Determine the [x, y] coordinate at the center of the cell enclosing the given text.  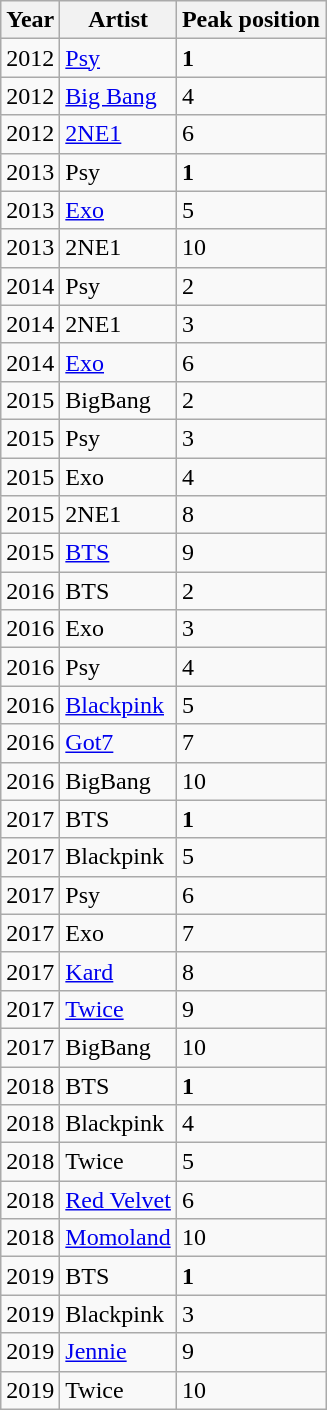
Red Velvet [118, 1200]
Got7 [118, 743]
Jennie [118, 1352]
Kard [118, 971]
Big Bang [118, 96]
Year [30, 20]
Artist [118, 20]
Momoland [118, 1238]
Peak position [250, 20]
